Return (X, Y) of the center of cell containing provided text 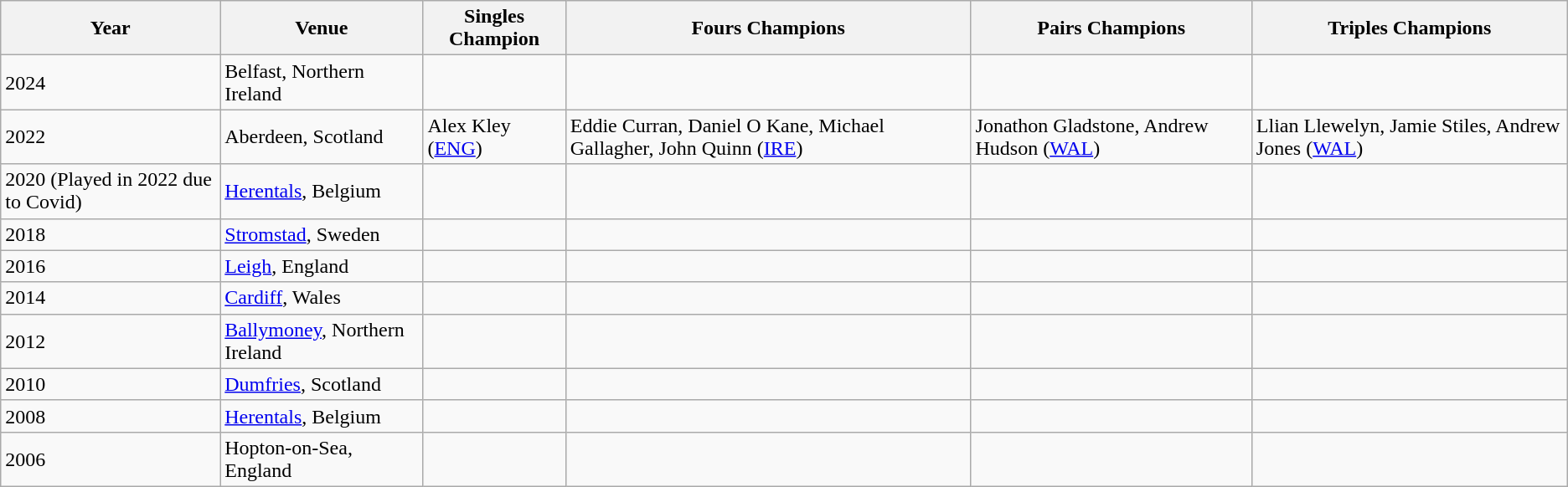
Triples Champions (1409, 28)
Pairs Champions (1111, 28)
Leigh, England (322, 266)
2010 (111, 384)
Aberdeen, Scotland (322, 137)
2022 (111, 137)
Jonathon Gladstone, Andrew Hudson (WAL) (1111, 137)
2014 (111, 298)
Year (111, 28)
Alex Kley (ENG) (494, 137)
2008 (111, 416)
Hopton-on-Sea, England (322, 459)
Singles Champion (494, 28)
Eddie Curran, Daniel O Kane, Michael Gallagher, John Quinn (IRE) (768, 137)
2006 (111, 459)
Stromstad, Sweden (322, 234)
2020 (Played in 2022 due to Covid) (111, 191)
Belfast, Northern Ireland (322, 82)
Venue (322, 28)
Fours Champions (768, 28)
2018 (111, 234)
2012 (111, 341)
Llian Llewelyn, Jamie Stiles, Andrew Jones (WAL) (1409, 137)
Ballymoney, Northern Ireland (322, 341)
Dumfries, Scotland (322, 384)
Cardiff, Wales (322, 298)
2024 (111, 82)
2016 (111, 266)
